Extract the [x, y] coordinate from the center of the cell holding the provided text.  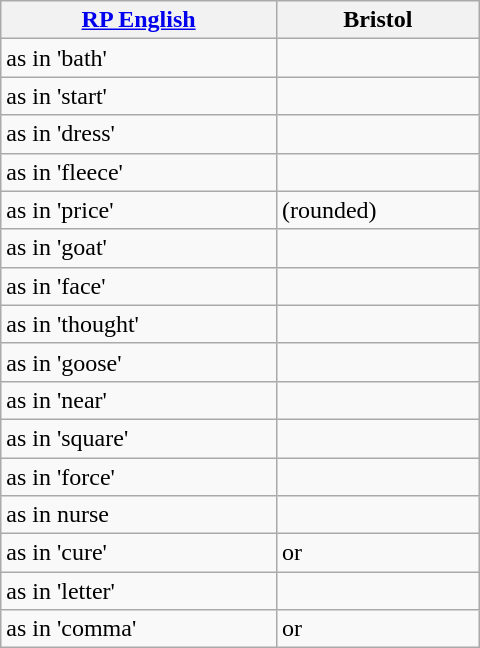
as in 'cure' [139, 553]
as in 'letter' [139, 591]
as in 'goat' [139, 248]
as in 'bath' [139, 58]
RP English [139, 20]
as in 'comma' [139, 629]
as in 'goose' [139, 362]
(rounded) [378, 210]
as in 'start' [139, 96]
as in 'dress' [139, 134]
as in 'fleece' [139, 172]
as in 'face' [139, 286]
Bristol [378, 20]
as in 'thought' [139, 324]
as in 'near' [139, 400]
as in 'force' [139, 477]
as in nurse [139, 515]
as in 'square' [139, 438]
as in 'price' [139, 210]
